Return the [x, y] coordinate for the center point of the cell that contains the specified text.  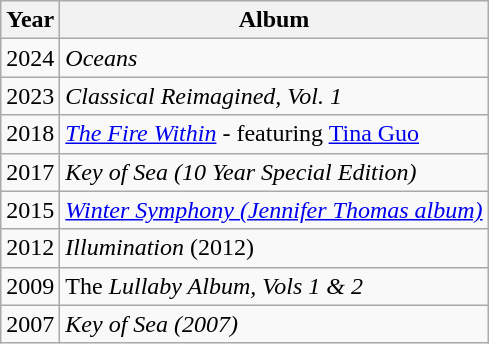
Illumination (2012) [274, 248]
Year [30, 20]
2018 [30, 134]
The Fire Within - featuring Tina Guo [274, 134]
2023 [30, 96]
2024 [30, 58]
Key of Sea (2007) [274, 324]
2012 [30, 248]
Oceans [274, 58]
2007 [30, 324]
2015 [30, 210]
2017 [30, 172]
Key of Sea (10 Year Special Edition) [274, 172]
2009 [30, 286]
The Lullaby Album, Vols 1 & 2 [274, 286]
Album [274, 20]
Winter Symphony (Jennifer Thomas album) [274, 210]
Classical Reimagined, Vol. 1 [274, 96]
